Return [X, Y] of the center of cell containing provided text 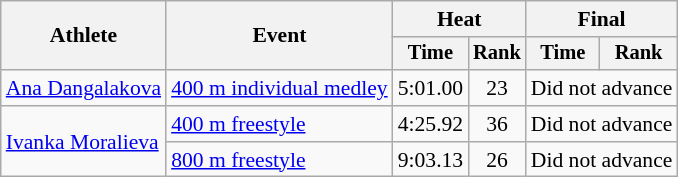
4:25.92 [430, 124]
Athlete [84, 36]
400 m individual medley [280, 88]
5:01.00 [430, 88]
Final [602, 19]
Ivanka Moralieva [84, 142]
400 m freestyle [280, 124]
Event [280, 36]
23 [497, 88]
36 [497, 124]
Heat [460, 19]
Ana Dangalakova [84, 88]
